Provide the (X, Y) coordinate of the cell's center where the given text is located.  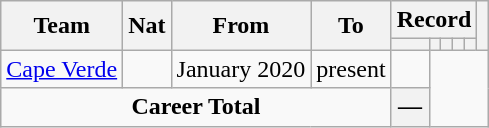
To (351, 26)
Nat (147, 26)
Record (434, 20)
— (410, 107)
From (241, 26)
January 2020 (241, 69)
Cape Verde (62, 69)
Career Total (196, 107)
present (351, 69)
Team (62, 26)
